Determine the [x, y] coordinate at the center of the cell enclosing the given text.  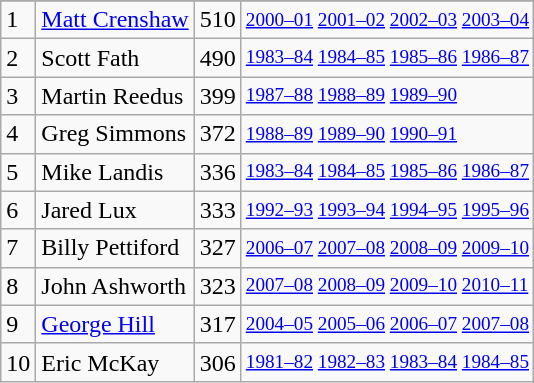
317 [218, 324]
2007–08 2008–09 2009–10 2010–11 [387, 286]
2 [18, 58]
Greg Simmons [115, 134]
1987–88 1988–89 1989–90 [387, 96]
Billy Pettiford [115, 248]
1992–93 1993–94 1994–95 1995–96 [387, 210]
Mike Landis [115, 172]
5 [18, 172]
490 [218, 58]
George Hill [115, 324]
2000–01 2001–02 2002–03 2003–04 [387, 20]
10 [18, 362]
306 [218, 362]
333 [218, 210]
Jared Lux [115, 210]
372 [218, 134]
399 [218, 96]
1 [18, 20]
Martin Reedus [115, 96]
4 [18, 134]
510 [218, 20]
8 [18, 286]
3 [18, 96]
2004–05 2005–06 2006–07 2007–08 [387, 324]
327 [218, 248]
6 [18, 210]
336 [218, 172]
323 [218, 286]
7 [18, 248]
2006–07 2007–08 2008–09 2009–10 [387, 248]
9 [18, 324]
1981–82 1982–83 1983–84 1984–85 [387, 362]
Scott Fath [115, 58]
John Ashworth [115, 286]
1988–89 1989–90 1990–91 [387, 134]
Eric McKay [115, 362]
Matt Crenshaw [115, 20]
